Search for the cell housing the specified text and yield its [x, y] center coordinate. 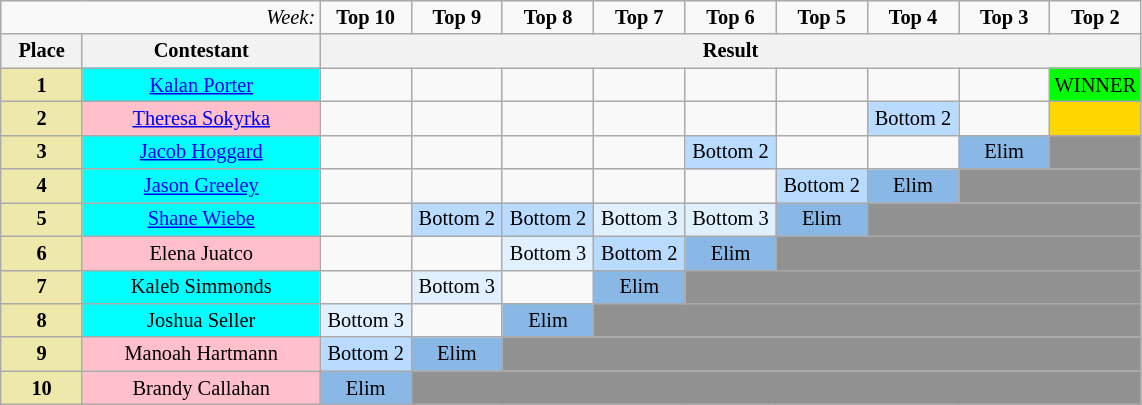
Contestant [201, 51]
8 [42, 320]
9 [42, 354]
10 [42, 388]
Week: [160, 17]
3 [42, 152]
Top 4 [912, 17]
7 [42, 287]
Place [42, 51]
4 [42, 186]
WINNER [1096, 85]
Jason Greeley [201, 186]
Brandy Callahan [201, 388]
Top 6 [730, 17]
Top 5 [822, 17]
Joshua Seller [201, 320]
Theresa Sokyrka [201, 118]
Top 10 [366, 17]
Top 8 [548, 17]
Top 7 [640, 17]
Result [730, 51]
Manoah Hartmann [201, 354]
Top 2 [1096, 17]
Elena Juatco [201, 253]
Shane Wiebe [201, 219]
Kalan Porter [201, 85]
Top 9 [456, 17]
5 [42, 219]
1 [42, 85]
Jacob Hoggard [201, 152]
Kaleb Simmonds [201, 287]
2 [42, 118]
6 [42, 253]
Top 3 [1004, 17]
